From the cell containing the given text, extract its center point as (X, Y) coordinate. 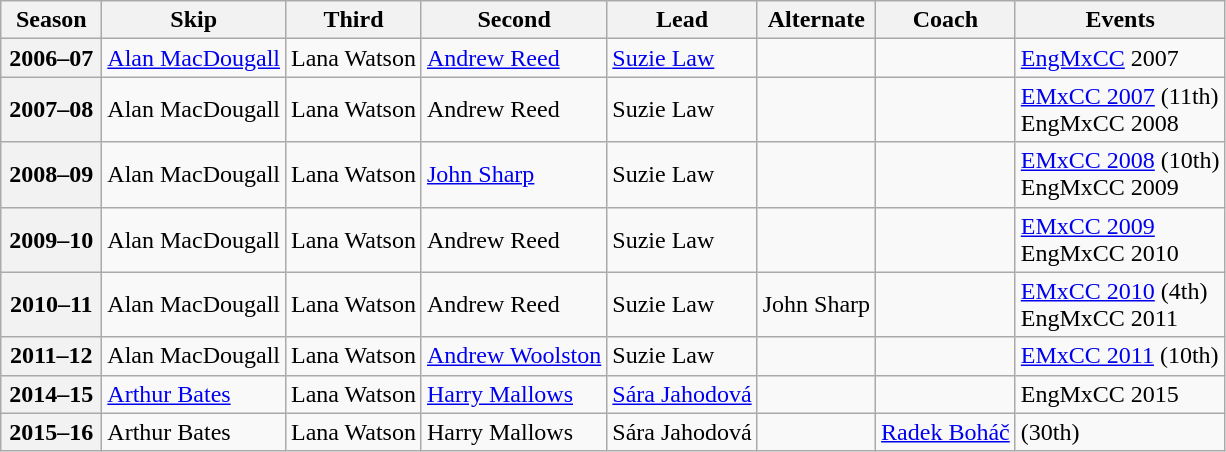
2006–07 (52, 58)
2008–09 (52, 174)
2010–11 (52, 304)
EMxCC 2008 (10th)EngMxCC 2009 (1120, 174)
2015–16 (52, 432)
EMxCC 2009 EngMxCC 2010 (1120, 240)
(30th) (1120, 432)
Season (52, 20)
Events (1120, 20)
2011–12 (52, 356)
Second (514, 20)
Skip (194, 20)
EMxCC 2007 (11th)EngMxCC 2008 (1120, 110)
Coach (946, 20)
Alternate (816, 20)
Radek Boháč (946, 432)
Third (353, 20)
EMxCC 2010 (4th)EngMxCC 2011 (1120, 304)
2014–15 (52, 394)
EMxCC 2011 (10th) (1120, 356)
Andrew Woolston (514, 356)
Lead (682, 20)
2009–10 (52, 240)
2007–08 (52, 110)
EngMxCC 2015 (1120, 394)
EngMxCC 2007 (1120, 58)
